Provide the (X, Y) coordinate of the cell's center where the given text is located.  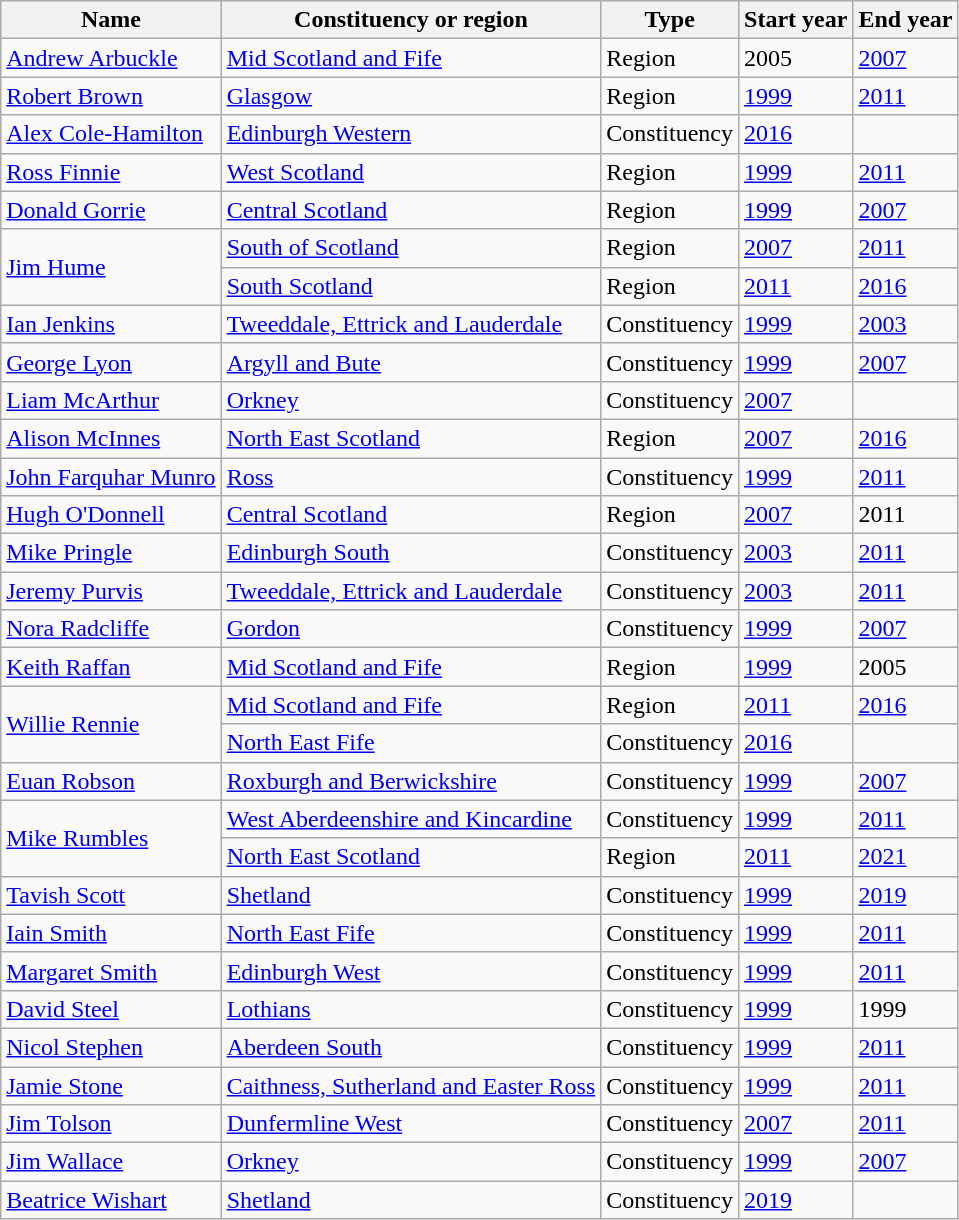
Jamie Stone (111, 1085)
Type (670, 20)
Robert Brown (111, 96)
Roxburgh and Berwickshire (411, 781)
Start year (796, 20)
Alison McInnes (111, 438)
Beatrice Wishart (111, 1200)
Gordon (411, 629)
South Scotland (411, 286)
Liam McArthur (111, 400)
David Steel (111, 1009)
Ross Finnie (111, 172)
Tavish Scott (111, 895)
Nicol Stephen (111, 1047)
South of Scotland (411, 248)
Edinburgh Western (411, 134)
George Lyon (111, 362)
Willie Rennie (111, 724)
Ross (411, 477)
Argyll and Bute (411, 362)
Mike Rumbles (111, 838)
John Farquhar Munro (111, 477)
Mike Pringle (111, 553)
Ian Jenkins (111, 324)
Glasgow (411, 96)
Caithness, Sutherland and Easter Ross (411, 1085)
Edinburgh South (411, 553)
Andrew Arbuckle (111, 58)
Lothians (411, 1009)
Euan Robson (111, 781)
West Scotland (411, 172)
West Aberdeenshire and Kincardine (411, 819)
Dunfermline West (411, 1124)
Alex Cole-Hamilton (111, 134)
Donald Gorrie (111, 210)
Jeremy Purvis (111, 591)
Nora Radcliffe (111, 629)
Edinburgh West (411, 971)
Name (111, 20)
Jim Hume (111, 267)
Hugh O'Donnell (111, 515)
Jim Wallace (111, 1162)
Iain Smith (111, 933)
Jim Tolson (111, 1124)
Constituency or region (411, 20)
2021 (906, 857)
End year (906, 20)
Aberdeen South (411, 1047)
Margaret Smith (111, 971)
Keith Raffan (111, 667)
